Pinpoint the cell where the given text exists, returning its [x, y] midpoint coordinate. 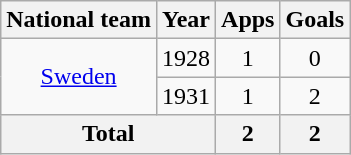
Total [108, 134]
1931 [186, 96]
Sweden [79, 77]
Year [186, 20]
0 [315, 58]
National team [79, 20]
Goals [315, 20]
1928 [186, 58]
Apps [248, 20]
